For the text-containing cell, return its midpoint in [X, Y] coordinate format. 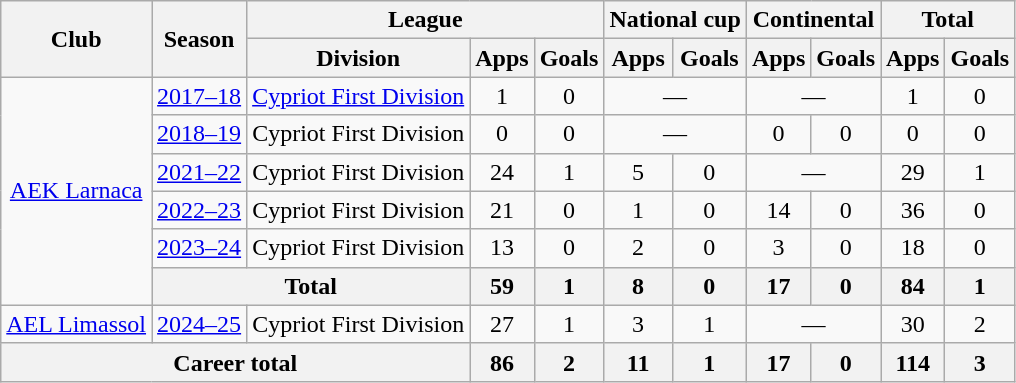
84 [913, 286]
Continental [813, 20]
2021–22 [200, 172]
2022–23 [200, 210]
18 [913, 248]
13 [502, 248]
Season [200, 39]
11 [638, 362]
2023–24 [200, 248]
2017–18 [200, 96]
5 [638, 172]
30 [913, 324]
AEK Larnaca [76, 191]
8 [638, 286]
59 [502, 286]
League [426, 20]
National cup [675, 20]
Career total [236, 362]
AEL Limassol [76, 324]
29 [913, 172]
Division [358, 58]
Club [76, 39]
114 [913, 362]
24 [502, 172]
2024–25 [200, 324]
27 [502, 324]
21 [502, 210]
36 [913, 210]
14 [778, 210]
2018–19 [200, 134]
86 [502, 362]
